Search for the cell housing the specified text and yield its (X, Y) center coordinate. 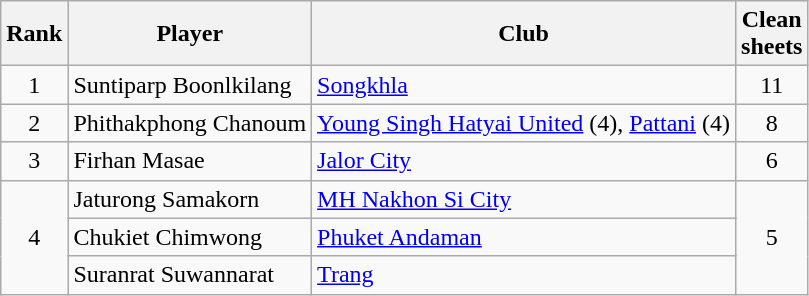
1 (34, 85)
Suntiparp Boonlkilang (190, 85)
3 (34, 161)
Jaturong Samakorn (190, 199)
Suranrat Suwannarat (190, 275)
Young Singh Hatyai United (4), Pattani (4) (524, 123)
6 (772, 161)
5 (772, 237)
Firhan Masae (190, 161)
Chukiet Chimwong (190, 237)
Phithakphong Chanoum (190, 123)
11 (772, 85)
Trang (524, 275)
2 (34, 123)
Rank (34, 34)
Club (524, 34)
Songkhla (524, 85)
Jalor City (524, 161)
Player (190, 34)
Phuket Andaman (524, 237)
MH Nakhon Si City (524, 199)
8 (772, 123)
4 (34, 237)
Cleansheets (772, 34)
